Return the (X, Y) coordinate for the center point of the cell that contains the specified text.  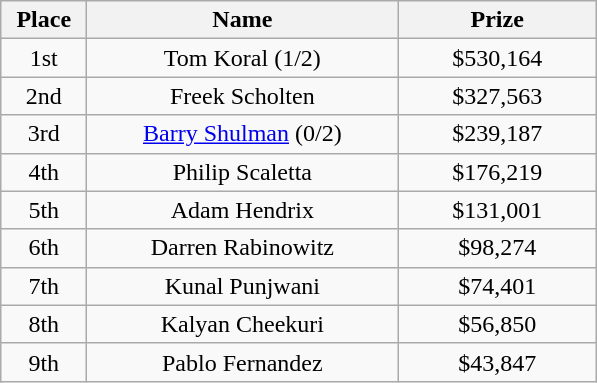
4th (44, 172)
2nd (44, 96)
7th (44, 286)
Darren Rabinowitz (242, 248)
3rd (44, 134)
$43,847 (498, 362)
Tom Koral (1/2) (242, 58)
Adam Hendrix (242, 210)
$176,219 (498, 172)
$131,001 (498, 210)
Pablo Fernandez (242, 362)
$239,187 (498, 134)
Prize (498, 20)
6th (44, 248)
$530,164 (498, 58)
Kalyan Cheekuri (242, 324)
Barry Shulman (0/2) (242, 134)
Name (242, 20)
$74,401 (498, 286)
8th (44, 324)
1st (44, 58)
$56,850 (498, 324)
Philip Scaletta (242, 172)
Kunal Punjwani (242, 286)
Place (44, 20)
$98,274 (498, 248)
$327,563 (498, 96)
9th (44, 362)
5th (44, 210)
Freek Scholten (242, 96)
